Provide the [X, Y] coordinate of the cell's center where the given text is located.  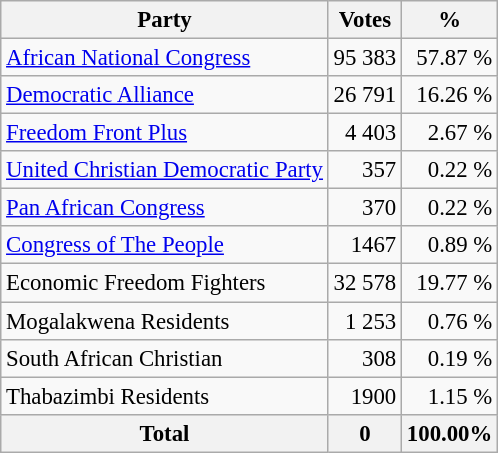
Freedom Front Plus [165, 133]
Pan African Congress [165, 208]
357 [364, 170]
57.87 % [450, 58]
Total [165, 433]
1 253 [364, 321]
South African Christian [165, 358]
26 791 [364, 95]
1.15 % [450, 396]
Mogalakwena Residents [165, 321]
16.26 % [450, 95]
Democratic Alliance [165, 95]
African National Congress [165, 58]
0.76 % [450, 321]
0.19 % [450, 358]
Thabazimbi Residents [165, 396]
370 [364, 208]
Votes [364, 20]
1467 [364, 245]
32 578 [364, 283]
100.00% [450, 433]
1900 [364, 396]
95 383 [364, 58]
4 403 [364, 133]
Congress of The People [165, 245]
19.77 % [450, 283]
0.89 % [450, 245]
Economic Freedom Fighters [165, 283]
308 [364, 358]
0 [364, 433]
United Christian Democratic Party [165, 170]
2.67 % [450, 133]
Party [165, 20]
% [450, 20]
